Locate the cell with the specified text and output its (X, Y) center coordinate. 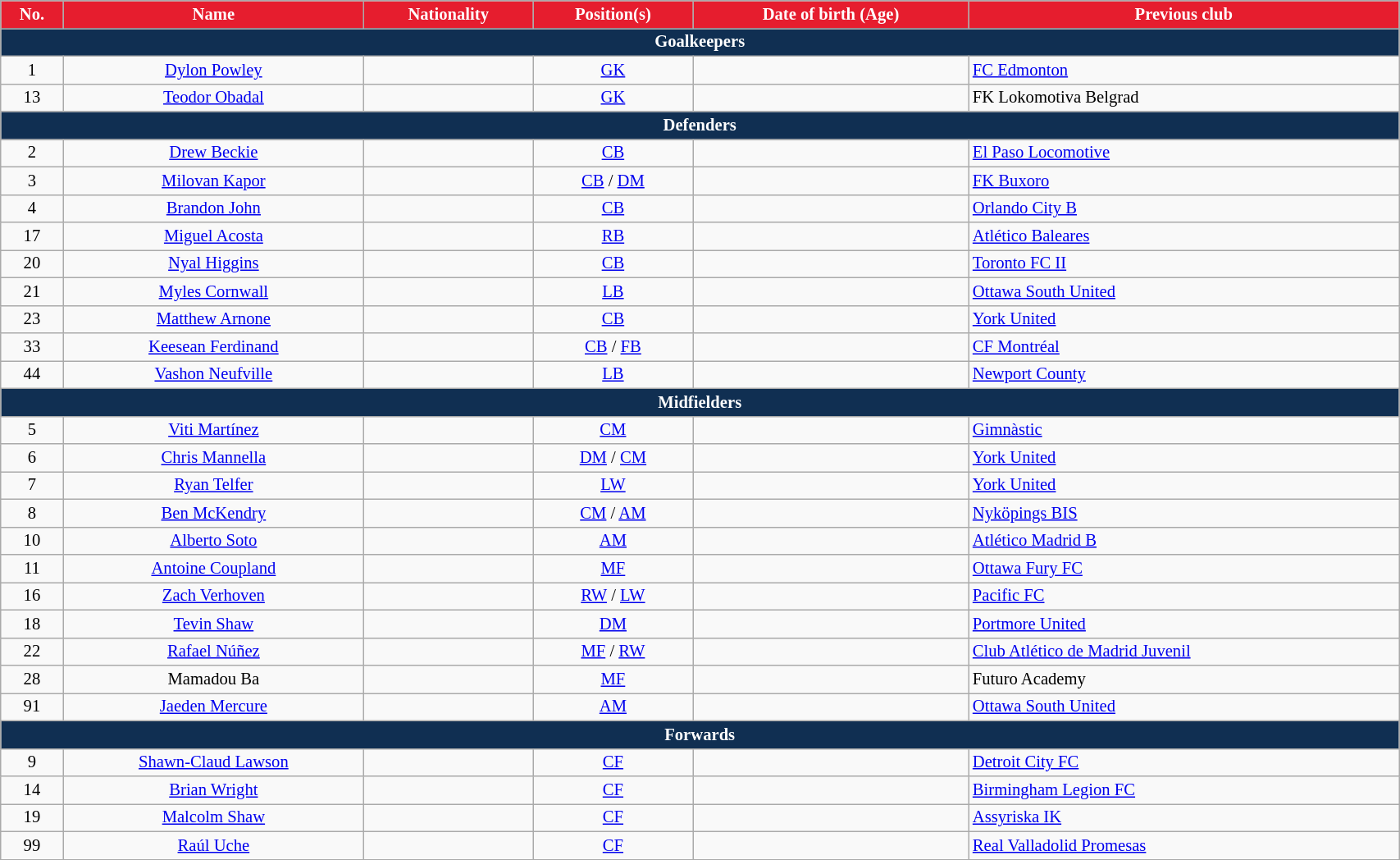
8 (32, 513)
Drew Beckie (213, 153)
No. (32, 14)
Nyal Higgins (213, 263)
Assyriska IK (1184, 817)
CM / AM (613, 513)
Rafael Núñez (213, 652)
Vashon Neufville (213, 374)
Dylon Powley (213, 70)
Brandon John (213, 208)
Previous club (1184, 14)
Toronto FC II (1184, 263)
11 (32, 569)
20 (32, 263)
14 (32, 790)
Keesean Ferdinand (213, 347)
5 (32, 430)
Atlético Baleares (1184, 236)
Pacific FC (1184, 596)
28 (32, 679)
Newport County (1184, 374)
Shawn-Claud Lawson (213, 762)
Position(s) (613, 14)
FK Lokomotiva Belgrad (1184, 98)
91 (32, 707)
Defenders (700, 126)
FK Buxoro (1184, 181)
Milovan Kapor (213, 181)
Raúl Uche (213, 845)
Midfielders (700, 402)
1 (32, 70)
44 (32, 374)
CM (613, 430)
Futuro Academy (1184, 679)
RB (613, 236)
Gimnàstic (1184, 430)
23 (32, 319)
MF / RW (613, 652)
Atlético Madrid B (1184, 541)
CB / DM (613, 181)
Ryan Telfer (213, 485)
CF Montréal (1184, 347)
6 (32, 457)
RW / LW (613, 596)
33 (32, 347)
99 (32, 845)
Malcolm Shaw (213, 817)
Matthew Arnone (213, 319)
Nyköpings BIS (1184, 513)
Chris Mannella (213, 457)
Tevin Shaw (213, 624)
DM (613, 624)
21 (32, 291)
Teodor Obadal (213, 98)
Antoine Coupland (213, 569)
19 (32, 817)
Club Atlético de Madrid Juvenil (1184, 652)
Miguel Acosta (213, 236)
3 (32, 181)
7 (32, 485)
Birmingham Legion FC (1184, 790)
Mamadou Ba (213, 679)
Brian Wright (213, 790)
El Paso Locomotive (1184, 153)
9 (32, 762)
Date of birth (Age) (831, 14)
Nationality (449, 14)
Viti Martínez (213, 430)
16 (32, 596)
2 (32, 153)
Alberto Soto (213, 541)
Myles Cornwall (213, 291)
13 (32, 98)
DM / CM (613, 457)
Orlando City B (1184, 208)
Portmore United (1184, 624)
Real Valladolid Promesas (1184, 845)
22 (32, 652)
Goalkeepers (700, 42)
4 (32, 208)
Zach Verhoven (213, 596)
18 (32, 624)
Jaeden Mercure (213, 707)
Ottawa Fury FC (1184, 569)
FC Edmonton (1184, 70)
Detroit City FC (1184, 762)
17 (32, 236)
Name (213, 14)
LW (613, 485)
Ben McKendry (213, 513)
Forwards (700, 734)
CB / FB (613, 347)
10 (32, 541)
